Return [X, Y] of the center of cell containing provided text 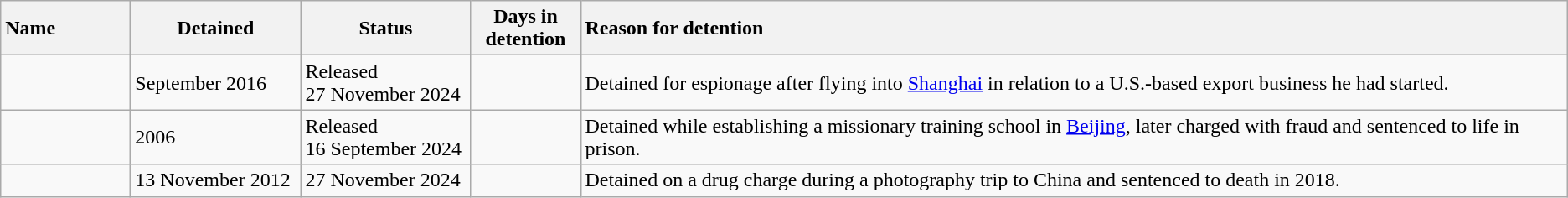
Reason for detention [1074, 29]
Name [65, 29]
Days in detention [526, 29]
13 November 2012 [216, 180]
Status [385, 29]
Detained while establishing a missionary training school in Beijing, later charged with fraud and sentenced to life in prison. [1074, 138]
Detained for espionage after flying into Shanghai in relation to a U.S.-based export business he had started. [1074, 82]
Detained on a drug charge during a photography trip to China and sentenced to death in 2018. [1074, 180]
27 November 2024 [385, 180]
Released27 November 2024 [385, 82]
September 2016 [216, 82]
Detained [216, 29]
Released16 September 2024 [385, 138]
2006 [216, 138]
